Provide the [X, Y] coordinate of the cell's center where the given text is located.  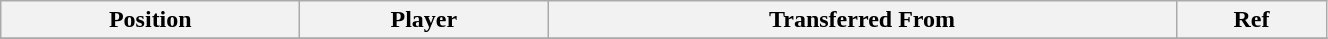
Transferred From [862, 20]
Ref [1251, 20]
Position [150, 20]
Player [424, 20]
